Provide the (X, Y) coordinate of the cell's center where the given text is located.  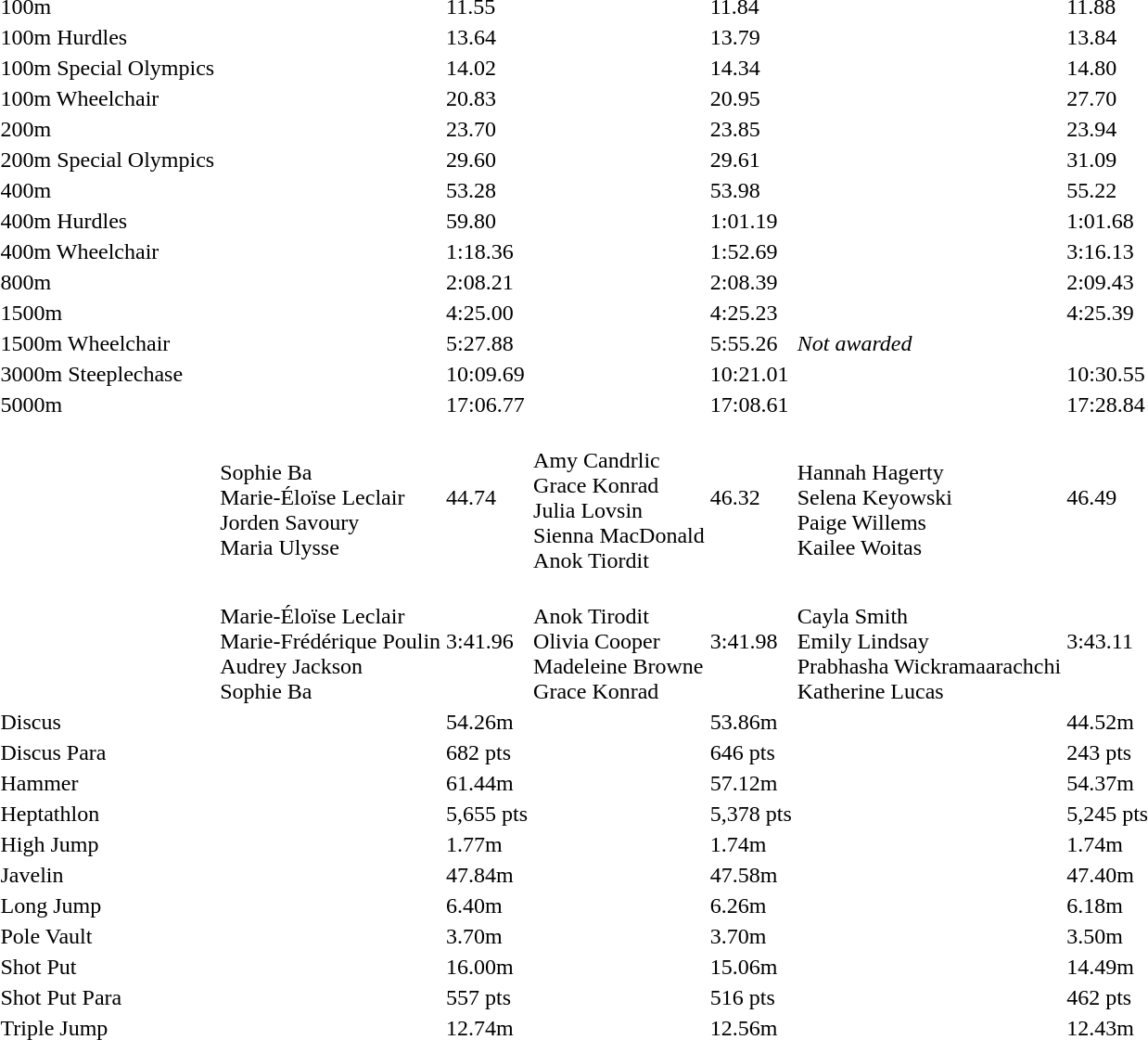
53.98 (751, 190)
23.85 (751, 129)
15.06m (751, 967)
646 pts (751, 752)
29.60 (488, 160)
2:08.39 (751, 282)
3:41.96 (488, 641)
1:01.19 (751, 221)
46.32 (751, 497)
13.64 (488, 37)
1:18.36 (488, 251)
17:06.77 (488, 404)
4:25.00 (488, 313)
516 pts (751, 997)
Sophie BaMarie-Éloïse LeclairJorden SavouryMaria Ulysse (330, 497)
6.26m (751, 905)
1.74m (751, 844)
1.77m (488, 844)
53.28 (488, 190)
3:41.98 (751, 641)
Marie-Éloïse LeclairMarie-Frédérique PoulinAudrey JacksonSophie Ba (330, 641)
57.12m (751, 783)
23.70 (488, 129)
16.00m (488, 967)
Amy CandrlicGrace KonradJulia LovsinSienna MacDonaldAnok Tiordit (619, 497)
54.26m (488, 722)
13.79 (751, 37)
1:52.69 (751, 251)
2:08.21 (488, 282)
4:25.23 (751, 313)
6.40m (488, 905)
10:21.01 (751, 374)
44.74 (488, 497)
53.86m (751, 722)
29.61 (751, 160)
5,655 pts (488, 814)
61.44m (488, 783)
20.83 (488, 98)
5:55.26 (751, 343)
17:08.61 (751, 404)
59.80 (488, 221)
Cayla SmithEmily LindsayPrabhasha WickramaarachchiKatherine Lucas (929, 641)
5,378 pts (751, 814)
Anok TiroditOlivia CooperMadeleine BrowneGrace Konrad (619, 641)
10:09.69 (488, 374)
47.84m (488, 875)
47.58m (751, 875)
14.34 (751, 68)
5:27.88 (488, 343)
557 pts (488, 997)
14.02 (488, 68)
Hannah HagertySelena KeyowskiPaige WillemsKailee Woitas (929, 497)
20.95 (751, 98)
682 pts (488, 752)
